Capture the cell that displays the provided text and extract its [x, y] central coordinate. 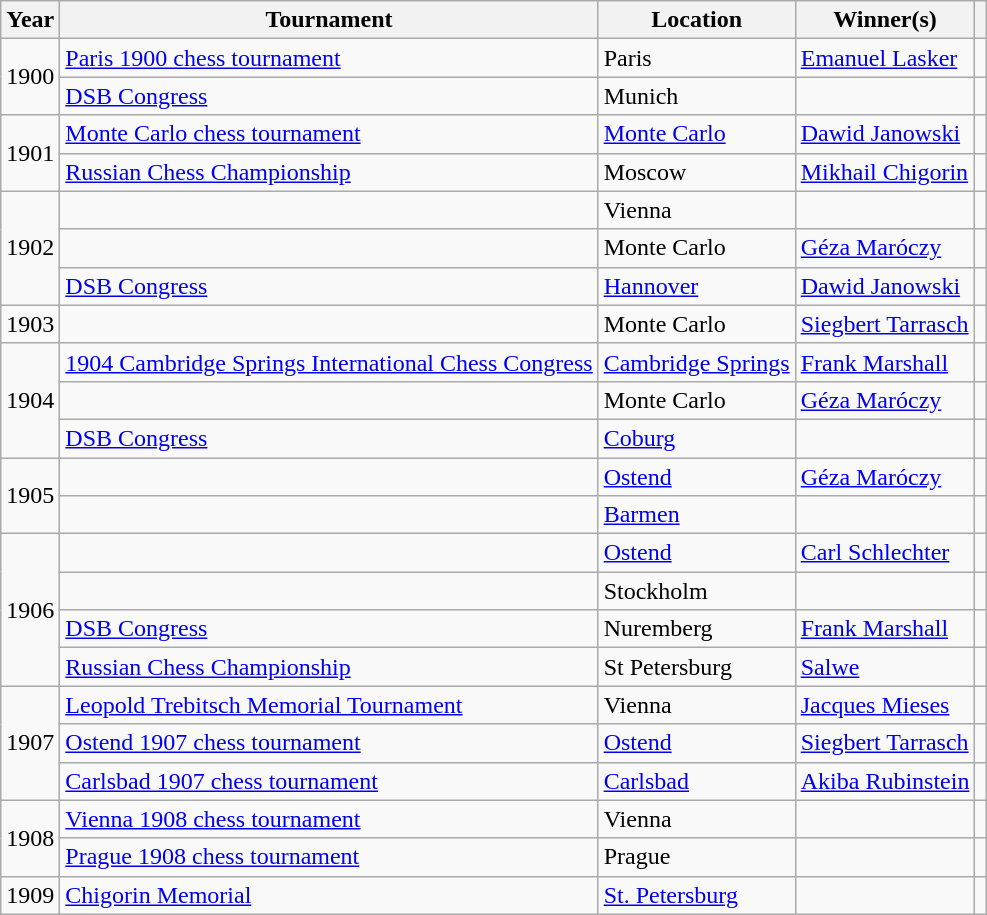
Tournament [329, 20]
Carlsbad 1907 chess tournament [329, 781]
Hannover [696, 286]
1909 [30, 895]
Prague 1908 chess tournament [329, 857]
Cambridge Springs [696, 362]
Winner(s) [885, 20]
Akiba Rubinstein [885, 781]
Emanuel Lasker [885, 58]
1901 [30, 153]
1905 [30, 496]
Jacques Mieses [885, 705]
Carlsbad [696, 781]
Ostend 1907 chess tournament [329, 743]
Moscow [696, 172]
1900 [30, 77]
1908 [30, 838]
Nuremberg [696, 629]
Salwe [885, 667]
Carl Schlechter [885, 553]
1906 [30, 610]
St. Petersburg [696, 895]
Location [696, 20]
Chigorin Memorial [329, 895]
Leopold Trebitsch Memorial Tournament [329, 705]
1907 [30, 743]
Mikhail Chigorin [885, 172]
1903 [30, 324]
Coburg [696, 438]
1902 [30, 248]
1904 Cambridge Springs International Chess Congress [329, 362]
Vienna 1908 chess tournament [329, 819]
Year [30, 20]
St Petersburg [696, 667]
Paris [696, 58]
Monte Carlo chess tournament [329, 134]
Stockholm [696, 591]
Barmen [696, 515]
Munich [696, 96]
Prague [696, 857]
Paris 1900 chess tournament [329, 58]
1904 [30, 400]
